Search for the cell housing the specified text and yield its (X, Y) center coordinate. 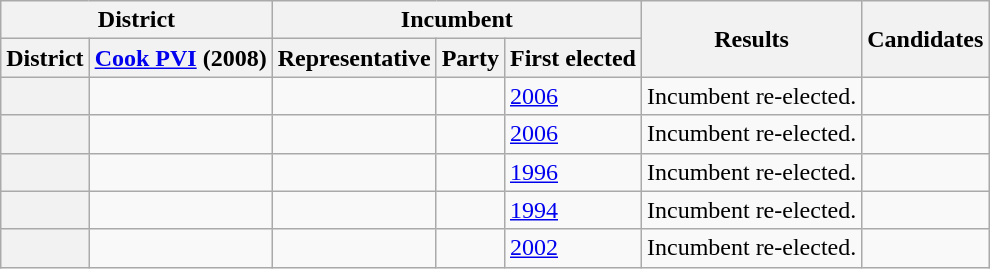
Candidates (926, 39)
Party (470, 58)
Representative (354, 58)
1994 (572, 210)
Results (751, 39)
Cook PVI (2008) (180, 58)
Incumbent (456, 20)
2002 (572, 248)
First elected (572, 58)
1996 (572, 172)
